Identify which cell holds the provided text, then report its [x, y] central coordinate. 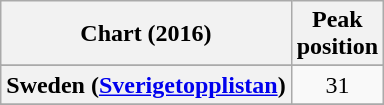
Sweden (Sverigetopplistan) [146, 85]
Peak position [337, 34]
31 [337, 85]
Chart (2016) [146, 34]
